Return (X, Y) of the center of cell containing provided text 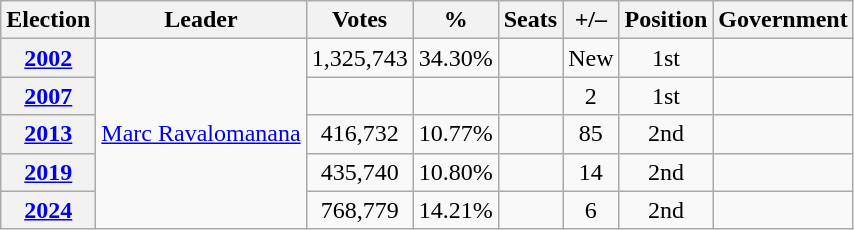
435,740 (360, 172)
1,325,743 (360, 58)
New (591, 58)
+/– (591, 20)
10.77% (456, 134)
416,732 (360, 134)
Government (783, 20)
85 (591, 134)
Position (666, 20)
Marc Ravalomanana (201, 134)
2013 (48, 134)
2007 (48, 96)
% (456, 20)
Election (48, 20)
10.80% (456, 172)
14 (591, 172)
2019 (48, 172)
34.30% (456, 58)
2024 (48, 210)
Seats (530, 20)
Votes (360, 20)
14.21% (456, 210)
Leader (201, 20)
6 (591, 210)
2 (591, 96)
768,779 (360, 210)
2002 (48, 58)
